Capture the cell that displays the provided text and extract its [X, Y] central coordinate. 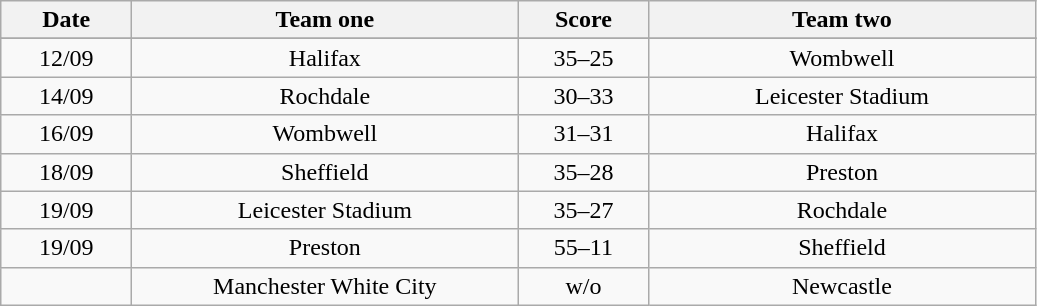
w/o [584, 286]
16/09 [66, 134]
35–27 [584, 210]
35–28 [584, 172]
14/09 [66, 96]
Team one [325, 20]
Date [66, 20]
30–33 [584, 96]
31–31 [584, 134]
Team two [842, 20]
55–11 [584, 248]
Newcastle [842, 286]
12/09 [66, 58]
18/09 [66, 172]
Score [584, 20]
Manchester White City [325, 286]
35–25 [584, 58]
